Find where the given text appears and provide that cell's center as [X, Y] coordinate. 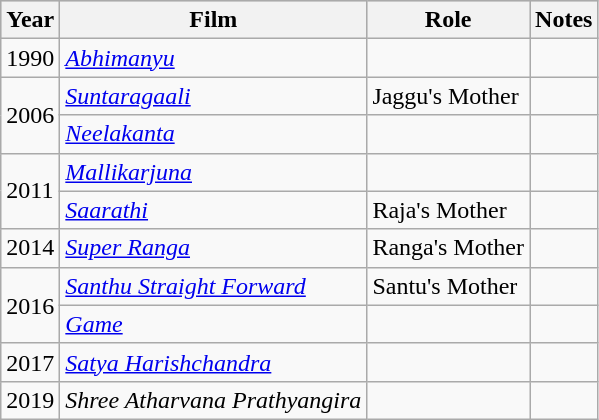
2017 [30, 362]
1990 [30, 58]
Role [448, 20]
2014 [30, 248]
2016 [30, 305]
Raja's Mother [448, 210]
Game [214, 324]
Ranga's Mother [448, 248]
2006 [30, 115]
2011 [30, 191]
Mallikarjuna [214, 172]
2019 [30, 400]
Abhimanyu [214, 58]
Film [214, 20]
Year [30, 20]
Super Ranga [214, 248]
Satya Harishchandra [214, 362]
Suntaragaali [214, 96]
Neelakanta [214, 134]
Santu's Mother [448, 286]
Saarathi [214, 210]
Notes [564, 20]
Shree Atharvana Prathyangira [214, 400]
Jaggu's Mother [448, 96]
Santhu Straight Forward [214, 286]
